Identify which cell holds the provided text, then report its [x, y] central coordinate. 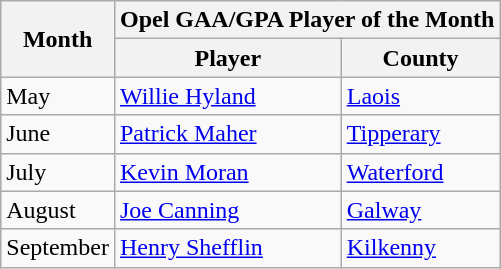
June [58, 134]
Month [58, 39]
August [58, 210]
July [58, 172]
Waterford [420, 172]
Patrick Maher [228, 134]
County [420, 58]
Opel GAA/GPA Player of the Month [306, 20]
Player [228, 58]
Laois [420, 96]
Kevin Moran [228, 172]
Tipperary [420, 134]
Galway [420, 210]
Joe Canning [228, 210]
Kilkenny [420, 248]
May [58, 96]
Willie Hyland [228, 96]
September [58, 248]
Henry Shefflin [228, 248]
